Scan for the cell matching the given text and deliver its [X, Y] coordinate at center. 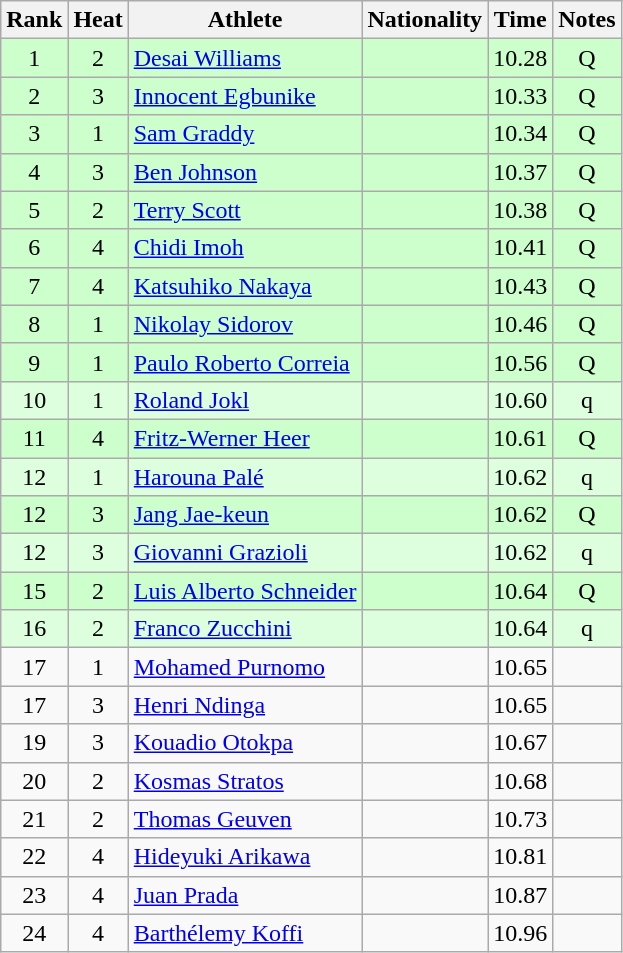
Sam Graddy [245, 134]
10.68 [520, 781]
9 [34, 362]
Notes [587, 20]
10 [34, 400]
Katsuhiko Nakaya [245, 286]
5 [34, 210]
20 [34, 781]
Time [520, 20]
Athlete [245, 20]
Heat [98, 20]
19 [34, 743]
Franco Zucchini [245, 629]
7 [34, 286]
Roland Jokl [245, 400]
10.73 [520, 819]
10.43 [520, 286]
10.38 [520, 210]
Desai Williams [245, 58]
Terry Scott [245, 210]
15 [34, 591]
10.33 [520, 96]
10.87 [520, 895]
Hideyuki Arikawa [245, 857]
Ben Johnson [245, 172]
10.60 [520, 400]
21 [34, 819]
6 [34, 248]
24 [34, 933]
16 [34, 629]
10.56 [520, 362]
8 [34, 324]
Fritz-Werner Heer [245, 438]
Henri Ndinga [245, 705]
10.41 [520, 248]
Innocent Egbunike [245, 96]
Thomas Geuven [245, 819]
22 [34, 857]
10.46 [520, 324]
10.81 [520, 857]
23 [34, 895]
Mohamed Purnomo [245, 667]
10.61 [520, 438]
Kosmas Stratos [245, 781]
Giovanni Grazioli [245, 553]
Nikolay Sidorov [245, 324]
10.34 [520, 134]
Chidi Imoh [245, 248]
Luis Alberto Schneider [245, 591]
10.37 [520, 172]
11 [34, 438]
Paulo Roberto Correia [245, 362]
Jang Jae-keun [245, 515]
Nationality [425, 20]
Juan Prada [245, 895]
10.28 [520, 58]
Harouna Palé [245, 477]
Barthélemy Koffi [245, 933]
Rank [34, 20]
10.67 [520, 743]
10.96 [520, 933]
Kouadio Otokpa [245, 743]
